Locate the cell with the specified text and output its (X, Y) center coordinate. 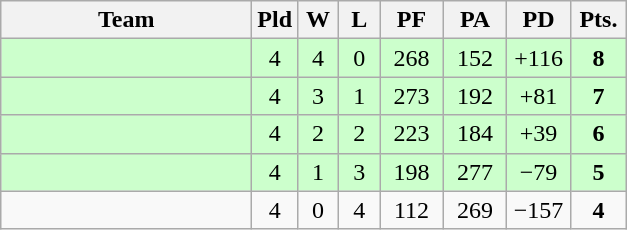
5 (598, 172)
Pts. (598, 20)
PD (539, 20)
−157 (539, 210)
184 (475, 134)
+39 (539, 134)
Team (126, 20)
PF (412, 20)
268 (412, 58)
273 (412, 96)
6 (598, 134)
277 (475, 172)
192 (475, 96)
+116 (539, 58)
223 (412, 134)
7 (598, 96)
L (360, 20)
PA (475, 20)
198 (412, 172)
152 (475, 58)
269 (475, 210)
W (318, 20)
+81 (539, 96)
8 (598, 58)
112 (412, 210)
Pld (275, 20)
−79 (539, 172)
